Detect which cell encompasses the target text, then output its [X, Y] center coordinate. 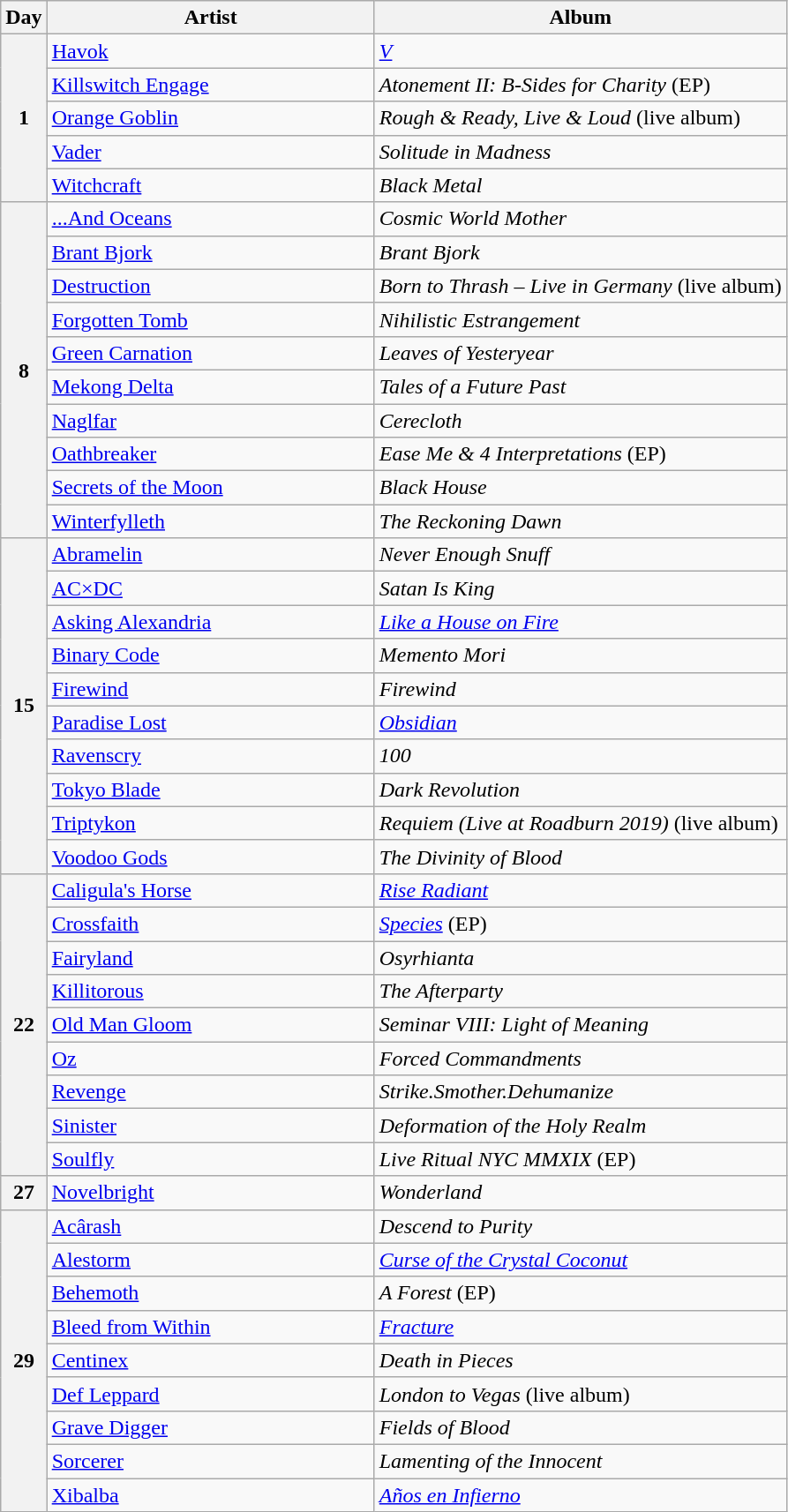
Memento Mori [581, 655]
Secrets of the Moon [210, 488]
Orange Goblin [210, 118]
Grave Digger [210, 1427]
Años en Infierno [581, 1495]
Solitude in Madness [581, 152]
100 [581, 756]
22 [24, 1025]
Revenge [210, 1092]
AC×DC [210, 588]
Crossfaith [210, 924]
Destruction [210, 286]
Oz [210, 1059]
Fields of Blood [581, 1427]
Atonement II: B-Sides for Charity (EP) [581, 85]
Black House [581, 488]
Cerecloth [581, 421]
Bleed from Within [210, 1327]
Artist [210, 18]
Requiem (Live at Roadburn 2019) (live album) [581, 823]
Curse of the Crystal Coconut [581, 1260]
Killswitch Engage [210, 85]
Vader [210, 152]
Acârash [210, 1226]
Dark Revolution [581, 790]
15 [24, 706]
1 [24, 118]
Cosmic World Mother [581, 219]
Osyrhianta [581, 957]
Nihilistic Estrangement [581, 319]
Green Carnation [210, 353]
Ease Me & 4 Interpretations (EP) [581, 454]
Sorcerer [210, 1461]
Behemoth [210, 1293]
Oathbreaker [210, 454]
A Forest (EP) [581, 1293]
Rough & Ready, Live & Loud (live album) [581, 118]
Paradise Lost [210, 722]
Xibalba [210, 1495]
Forgotten Tomb [210, 319]
Day [24, 18]
Asking Alexandria [210, 622]
Naglfar [210, 421]
Killitorous [210, 992]
Leaves of Yesteryear [581, 353]
Rise Radiant [581, 890]
Abramelin [210, 555]
Deformation of the Holy Realm [581, 1126]
The Reckoning Dawn [581, 521]
Like a House on Fire [581, 622]
Alestorm [210, 1260]
Album [581, 18]
29 [24, 1360]
Born to Thrash – Live in Germany (live album) [581, 286]
Never Enough Snuff [581, 555]
Voodoo Gods [210, 857]
Soulfly [210, 1159]
Death in Pieces [581, 1360]
Novelbright [210, 1193]
Sinister [210, 1126]
...And Oceans [210, 219]
The Divinity of Blood [581, 857]
V [581, 51]
Species (EP) [581, 924]
Tokyo Blade [210, 790]
Caligula's Horse [210, 890]
Lamenting of the Innocent [581, 1461]
Strike.Smother.Dehumanize [581, 1092]
Winterfylleth [210, 521]
Live Ritual NYC MMXIX (EP) [581, 1159]
Forced Commandments [581, 1059]
Tales of a Future Past [581, 386]
The Afterparty [581, 992]
Descend to Purity [581, 1226]
Centinex [210, 1360]
Def Leppard [210, 1394]
Binary Code [210, 655]
Satan Is King [581, 588]
Ravenscry [210, 756]
27 [24, 1193]
Old Man Gloom [210, 1025]
Witchcraft [210, 185]
Seminar VIII: Light of Meaning [581, 1025]
Triptykon [210, 823]
Fracture [581, 1327]
Mekong Delta [210, 386]
Havok [210, 51]
Black Metal [581, 185]
London to Vegas (live album) [581, 1394]
Obsidian [581, 722]
Fairyland [210, 957]
Wonderland [581, 1193]
8 [24, 371]
